Extract the (X, Y) coordinate from the center of the cell holding the provided text.  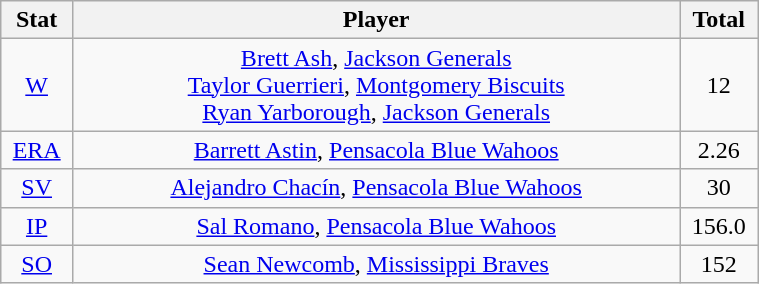
SV (37, 188)
2.26 (719, 150)
30 (719, 188)
ERA (37, 150)
IP (37, 226)
Brett Ash, Jackson Generals Taylor Guerrieri, Montgomery Biscuits Ryan Yarborough, Jackson Generals (376, 85)
Alejandro Chacín, Pensacola Blue Wahoos (376, 188)
Barrett Astin, Pensacola Blue Wahoos (376, 150)
156.0 (719, 226)
Stat (37, 20)
SO (37, 264)
Total (719, 20)
Sal Romano, Pensacola Blue Wahoos (376, 226)
152 (719, 264)
12 (719, 85)
Sean Newcomb, Mississippi Braves (376, 264)
Player (376, 20)
W (37, 85)
